Pinpoint the cell where the given text exists, returning its (X, Y) midpoint coordinate. 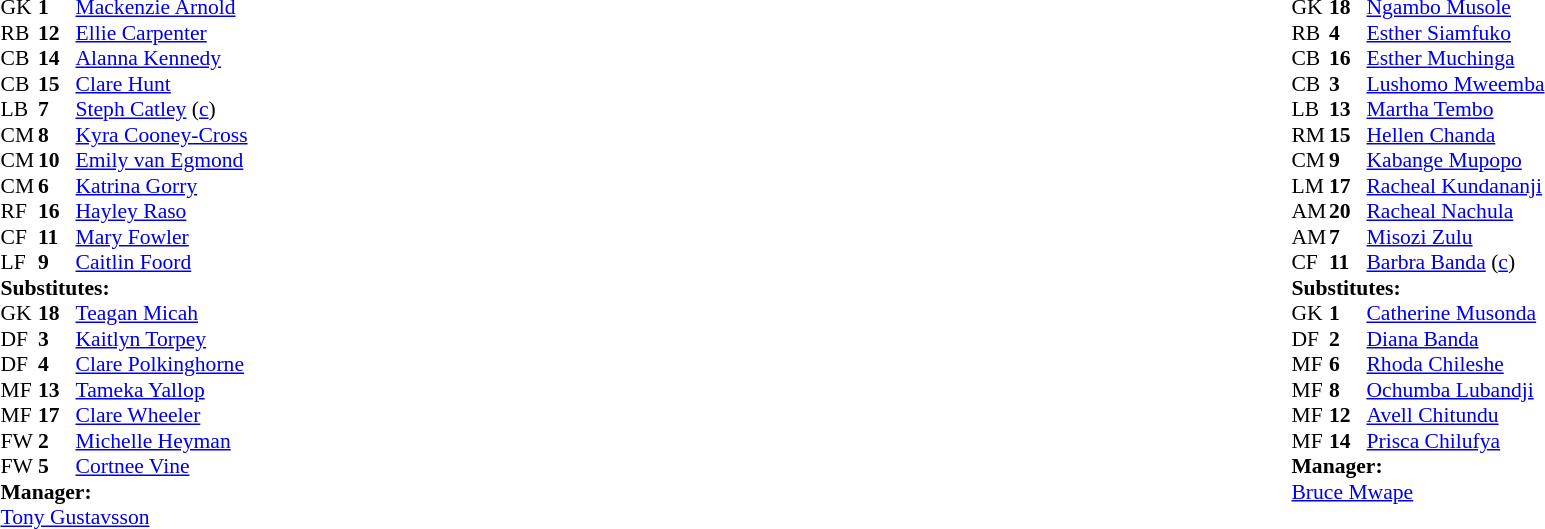
RM (1310, 135)
Ellie Carpenter (162, 33)
Esther Muchinga (1455, 59)
Martha Tembo (1455, 109)
Steph Catley (c) (162, 109)
Alanna Kennedy (162, 59)
Kyra Cooney-Cross (162, 135)
Misozi Zulu (1455, 237)
Diana Banda (1455, 339)
Hellen Chanda (1455, 135)
Avell Chitundu (1455, 415)
5 (57, 467)
LM (1310, 186)
Clare Hunt (162, 84)
Cortnee Vine (162, 467)
LF (19, 263)
Esther Siamfuko (1455, 33)
Hayley Raso (162, 211)
10 (57, 161)
Caitlin Foord (162, 263)
Teagan Micah (162, 313)
Katrina Gorry (162, 186)
1 (1348, 313)
20 (1348, 211)
Racheal Kundananji (1455, 186)
Racheal Nachula (1455, 211)
Ochumba Lubandji (1455, 390)
Barbra Banda (c) (1455, 263)
Clare Polkinghorne (162, 365)
Rhoda Chileshe (1455, 365)
Prisca Chilufya (1455, 441)
Kaitlyn Torpey (162, 339)
Catherine Musonda (1455, 313)
18 (57, 313)
Tameka Yallop (162, 390)
Emily van Egmond (162, 161)
RF (19, 211)
Bruce Mwape (1418, 492)
Lushomo Mweemba (1455, 84)
Kabange Mupopo (1455, 161)
Michelle Heyman (162, 441)
Clare Wheeler (162, 415)
Mary Fowler (162, 237)
